Provide the [x, y] coordinate of the cell's center where the given text is located.  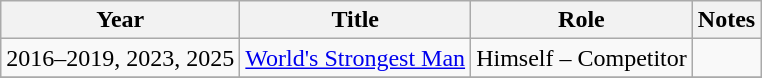
Title [356, 20]
2016–2019, 2023, 2025 [120, 58]
Role [582, 20]
Himself – Competitor [582, 58]
Notes [726, 20]
Year [120, 20]
World's Strongest Man [356, 58]
